Provide the (x, y) coordinate of the cell's center where the given text is located.  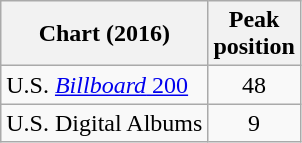
U.S. Digital Albums (104, 123)
Peakposition (254, 34)
U.S. Billboard 200 (104, 85)
48 (254, 85)
Chart (2016) (104, 34)
9 (254, 123)
